Pinpoint the cell where the given text exists, returning its (x, y) midpoint coordinate. 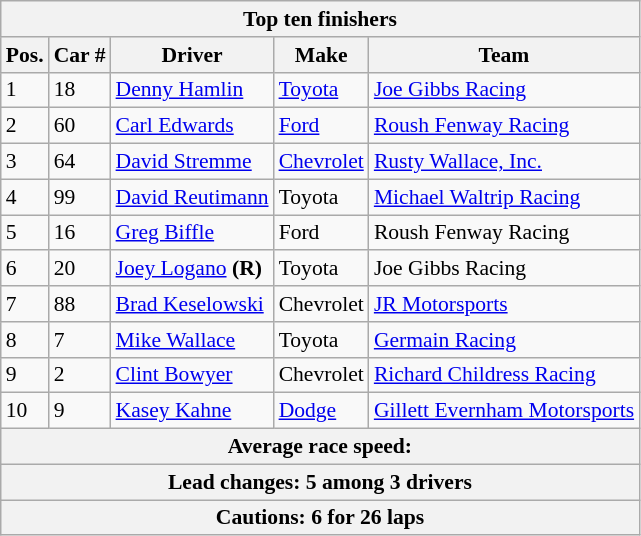
16 (80, 233)
5 (25, 233)
Car # (80, 55)
Team (504, 55)
10 (25, 411)
Greg Biffle (192, 233)
Denny Hamlin (192, 90)
Dodge (322, 411)
Carl Edwards (192, 126)
Gillett Evernham Motorsports (504, 411)
1 (25, 90)
6 (25, 269)
David Stremme (192, 162)
Lead changes: 5 among 3 drivers (320, 482)
64 (80, 162)
Average race speed: (320, 447)
Michael Waltrip Racing (504, 197)
Top ten finishers (320, 19)
99 (80, 197)
8 (25, 340)
Germain Racing (504, 340)
Rusty Wallace, Inc. (504, 162)
60 (80, 126)
David Reutimann (192, 197)
Cautions: 6 for 26 laps (320, 518)
3 (25, 162)
JR Motorsports (504, 304)
Pos. (25, 55)
Clint Bowyer (192, 375)
Brad Keselowski (192, 304)
Joey Logano (R) (192, 269)
20 (80, 269)
Richard Childress Racing (504, 375)
Make (322, 55)
88 (80, 304)
Driver (192, 55)
Kasey Kahne (192, 411)
4 (25, 197)
Mike Wallace (192, 340)
18 (80, 90)
